Scan for the cell matching the given text and deliver its [X, Y] coordinate at center. 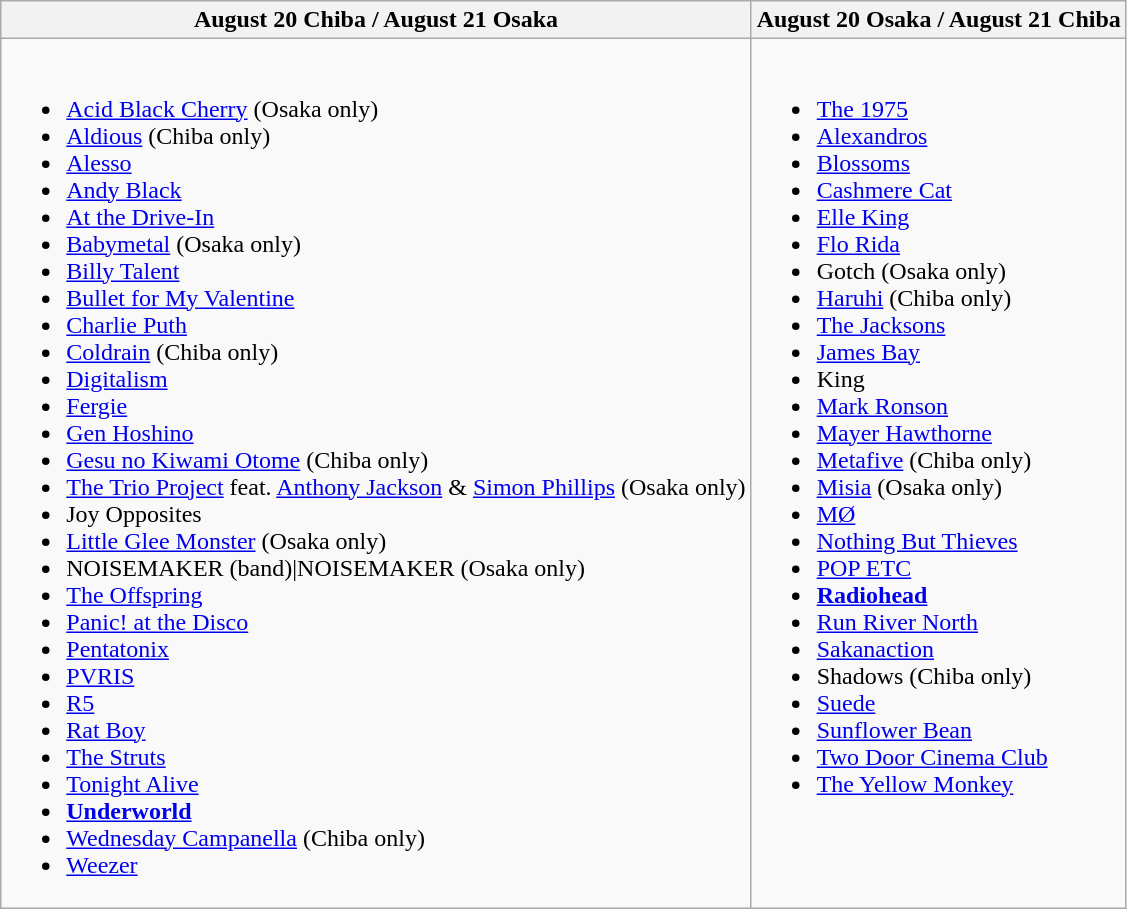
August 20 Chiba / August 21 Osaka [376, 20]
August 20 Osaka / August 21 Chiba [938, 20]
